Output the (x, y) coordinate of the center of the cell containing the given text.  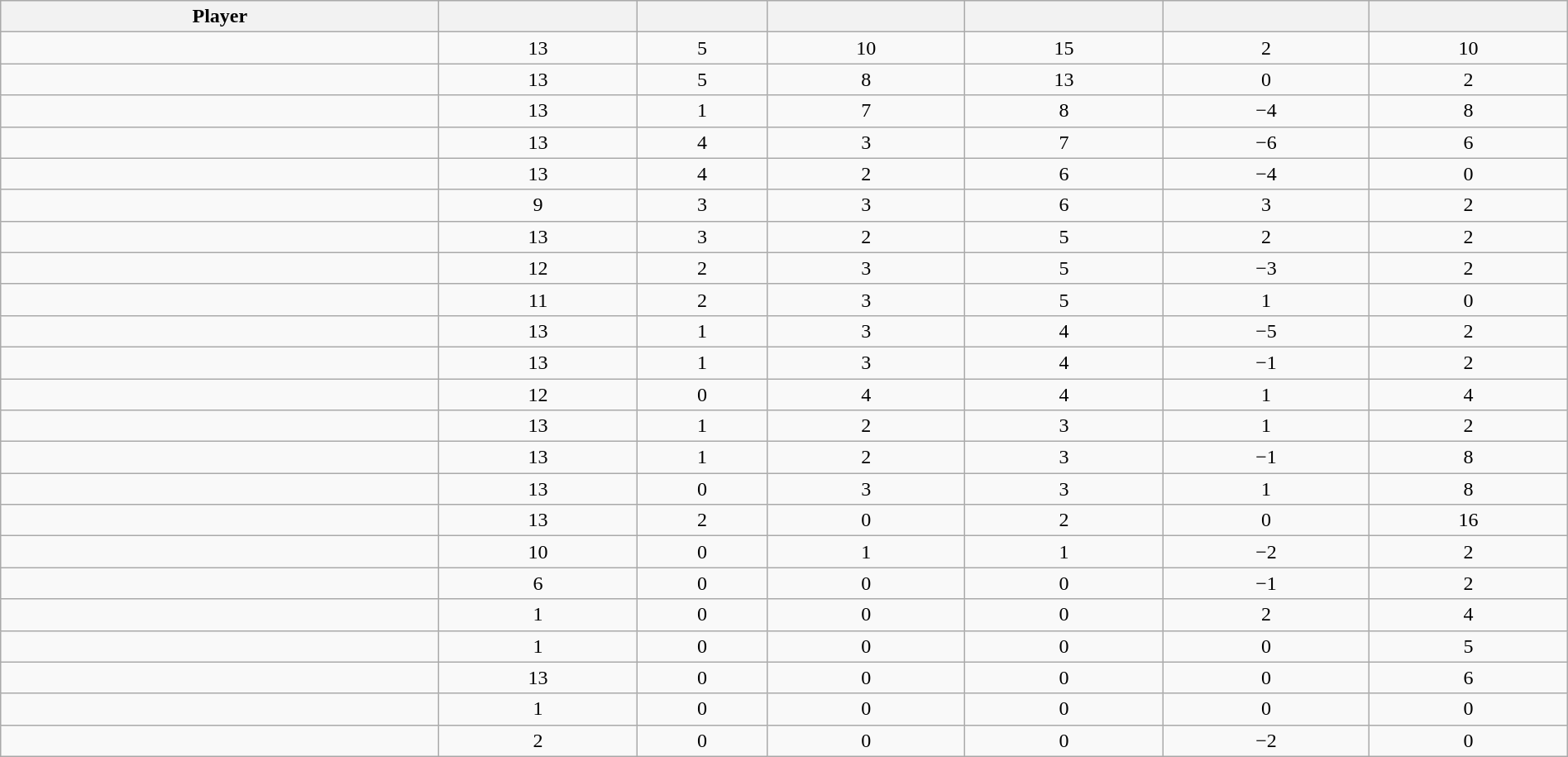
16 (1469, 520)
Player (220, 17)
11 (538, 299)
−6 (1266, 142)
−5 (1266, 331)
15 (1064, 48)
−3 (1266, 268)
9 (538, 205)
